Search for the cell housing the specified text and yield its (x, y) center coordinate. 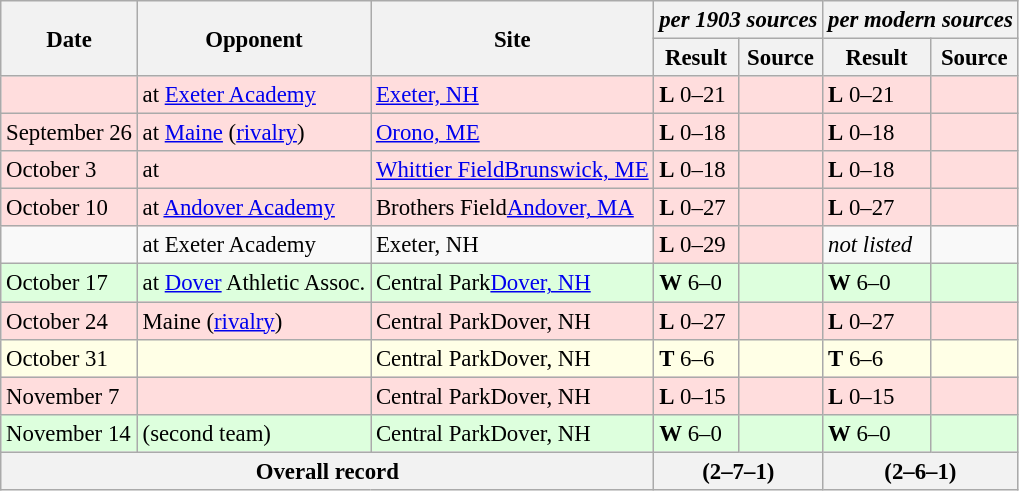
at Dover Athletic Assoc. (254, 283)
September 26 (69, 133)
Orono, ME (512, 133)
November 7 (69, 396)
at Maine (rivalry) (254, 133)
at Andover Academy (254, 208)
(second team) (254, 433)
October 10 (69, 208)
October 3 (69, 170)
Opponent (254, 38)
November 14 (69, 433)
L 0–29 (696, 245)
(2–7–1) (738, 471)
Overall record (328, 471)
Brothers FieldAndover, MA (512, 208)
Site (512, 38)
at (254, 170)
not listed (877, 245)
October 17 (69, 283)
per modern sources (920, 20)
Whittier FieldBrunswick, ME (512, 170)
October 24 (69, 321)
(2–6–1) (920, 471)
October 31 (69, 358)
per 1903 sources (738, 20)
Maine (rivalry) (254, 321)
Date (69, 38)
